Search for the cell housing the specified text and yield its (X, Y) center coordinate. 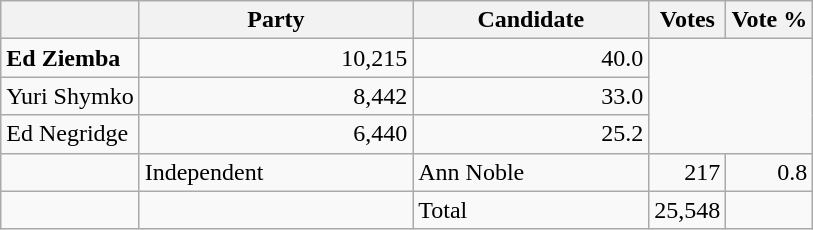
40.0 (531, 58)
217 (688, 172)
8,442 (276, 96)
6,440 (276, 134)
Ed Ziemba (70, 58)
25,548 (688, 210)
Candidate (531, 20)
25.2 (531, 134)
Total (531, 210)
Party (276, 20)
Vote % (770, 20)
33.0 (531, 96)
Votes (688, 20)
10,215 (276, 58)
Yuri Shymko (70, 96)
Independent (276, 172)
Ann Noble (531, 172)
Ed Negridge (70, 134)
0.8 (770, 172)
